Detect which cell encompasses the target text, then output its (X, Y) center coordinate. 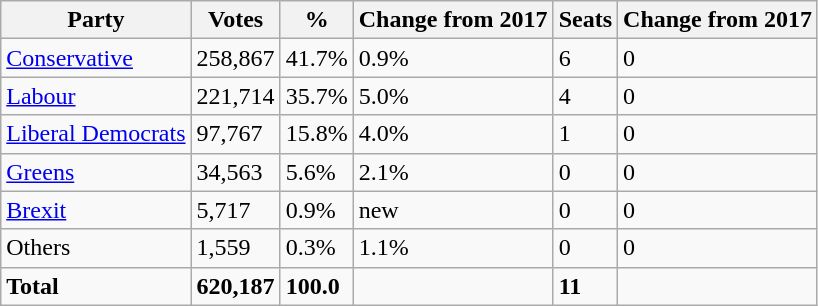
0.3% (316, 248)
Total (96, 286)
4 (585, 96)
35.7% (316, 96)
6 (585, 58)
2.1% (453, 172)
Liberal Democrats (96, 134)
Seats (585, 20)
4.0% (453, 134)
new (453, 210)
620,187 (236, 286)
41.7% (316, 58)
% (316, 20)
5,717 (236, 210)
Conservative (96, 58)
Party (96, 20)
15.8% (316, 134)
5.0% (453, 96)
11 (585, 286)
Brexit (96, 210)
1 (585, 134)
Labour (96, 96)
5.6% (316, 172)
97,767 (236, 134)
258,867 (236, 58)
Votes (236, 20)
Others (96, 248)
100.0 (316, 286)
34,563 (236, 172)
Greens (96, 172)
1,559 (236, 248)
221,714 (236, 96)
1.1% (453, 248)
